Identify which cell holds the provided text, then report its (x, y) central coordinate. 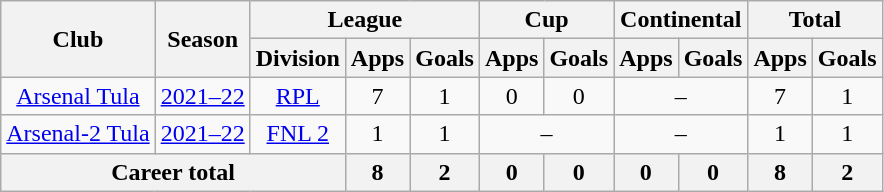
Total (815, 20)
Continental (681, 20)
Cup (546, 20)
Arsenal-2 Tula (78, 134)
Career total (174, 172)
RPL (298, 96)
Arsenal Tula (78, 96)
FNL 2 (298, 134)
Club (78, 39)
Season (202, 39)
League (364, 20)
Division (298, 58)
